Search for the cell housing the specified text and yield its [x, y] center coordinate. 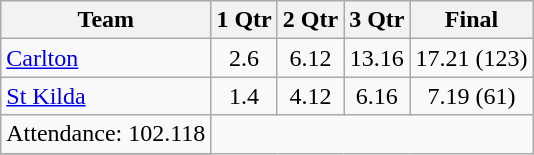
1 Qtr [244, 20]
6.16 [377, 96]
St Kilda [106, 96]
Attendance: 102.118 [106, 134]
13.16 [377, 58]
2 Qtr [310, 20]
4.12 [310, 96]
6.12 [310, 58]
Carlton [106, 58]
Team [106, 20]
Final [472, 20]
7.19 (61) [472, 96]
2.6 [244, 58]
17.21 (123) [472, 58]
3 Qtr [377, 20]
1.4 [244, 96]
